Pinpoint the cell where the given text exists, returning its [x, y] midpoint coordinate. 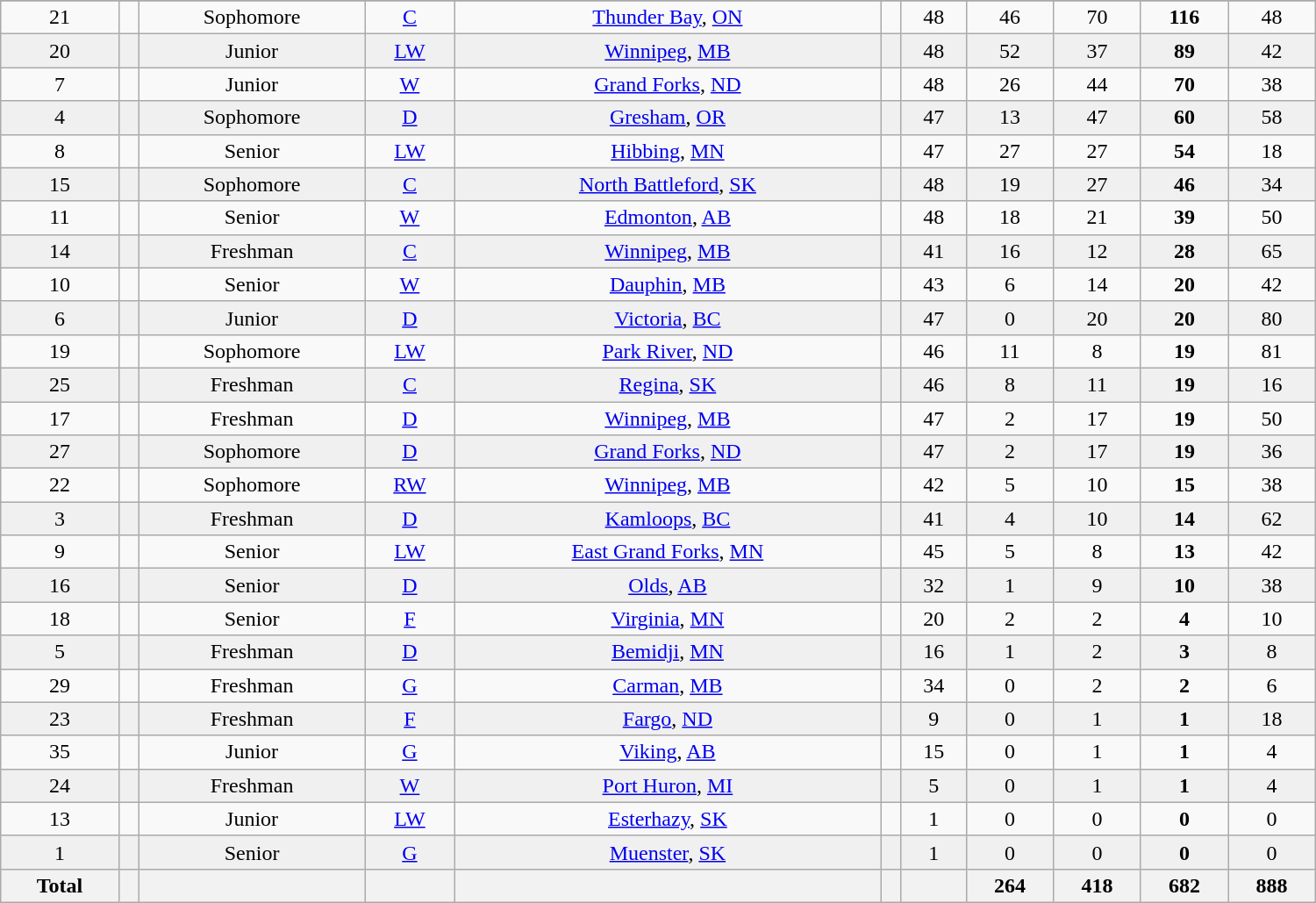
89 [1184, 51]
Thunder Bay, ON [668, 18]
12 [1097, 251]
60 [1184, 118]
Edmonton, AB [668, 218]
Olds, AB [668, 585]
Kamloops, BC [668, 519]
Viking, AB [668, 752]
37 [1097, 51]
418 [1097, 885]
25 [60, 384]
43 [933, 284]
RW [410, 485]
Esterhazy, SK [668, 819]
44 [1097, 84]
Gresham, OR [668, 118]
36 [1272, 452]
81 [1272, 351]
Dauphin, MB [668, 284]
58 [1272, 118]
22 [60, 485]
54 [1184, 151]
80 [1272, 318]
32 [933, 585]
264 [1009, 885]
24 [60, 785]
Carman, MB [668, 685]
Bemidji, MN [668, 652]
39 [1184, 218]
Park River, ND [668, 351]
North Battleford, SK [668, 184]
Muenster, SK [668, 852]
888 [1272, 885]
28 [1184, 251]
682 [1184, 885]
Port Huron, MI [668, 785]
116 [1184, 18]
29 [60, 685]
45 [933, 552]
26 [1009, 84]
65 [1272, 251]
Total [60, 885]
23 [60, 719]
Regina, SK [668, 384]
East Grand Forks, MN [668, 552]
Fargo, ND [668, 719]
Hibbing, MN [668, 151]
52 [1009, 51]
7 [60, 84]
62 [1272, 519]
Victoria, BC [668, 318]
Virginia, MN [668, 619]
35 [60, 752]
